Return (X, Y) of the center of cell containing provided text 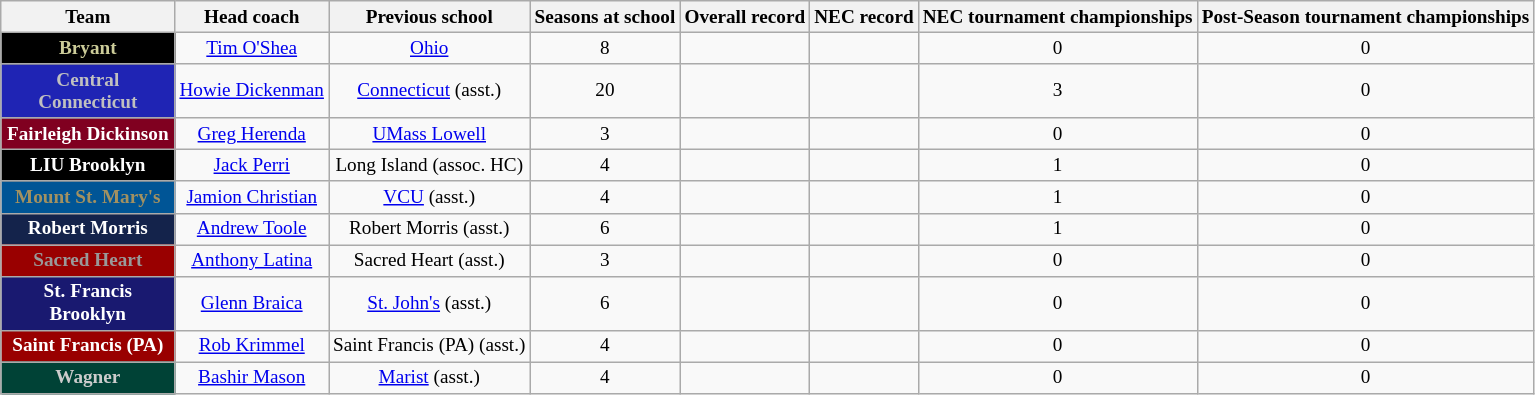
Central Connecticut (88, 91)
Saint Francis (PA) (88, 346)
Robert Morris (asst.) (428, 229)
VCU (asst.) (428, 197)
UMass Lowell (428, 134)
Saint Francis (PA) (asst.) (428, 346)
Connecticut (asst.) (428, 91)
8 (605, 48)
Sacred Heart (asst.) (428, 261)
Glenn Braica (252, 303)
20 (605, 91)
Greg Herenda (252, 134)
Team (88, 17)
St. John's (asst.) (428, 303)
Bryant (88, 48)
Overall record (745, 17)
Previous school (428, 17)
Rob Krimmel (252, 346)
Tim O'Shea (252, 48)
Post-Season tournament championships (1366, 17)
Jamion Christian (252, 197)
Sacred Heart (88, 261)
Marist (asst.) (428, 378)
Fairleigh Dickinson (88, 134)
Howie Dickenman (252, 91)
LIU Brooklyn (88, 166)
Head coach (252, 17)
Long Island (assoc. HC) (428, 166)
Seasons at school (605, 17)
Ohio (428, 48)
NEC record (864, 17)
Bashir Mason (252, 378)
NEC tournament championships (1058, 17)
Jack Perri (252, 166)
Anthony Latina (252, 261)
Andrew Toole (252, 229)
Mount St. Mary's (88, 197)
Robert Morris (88, 229)
St. Francis Brooklyn (88, 303)
Wagner (88, 378)
